From the cell containing the given text, extract its center point as [X, Y] coordinate. 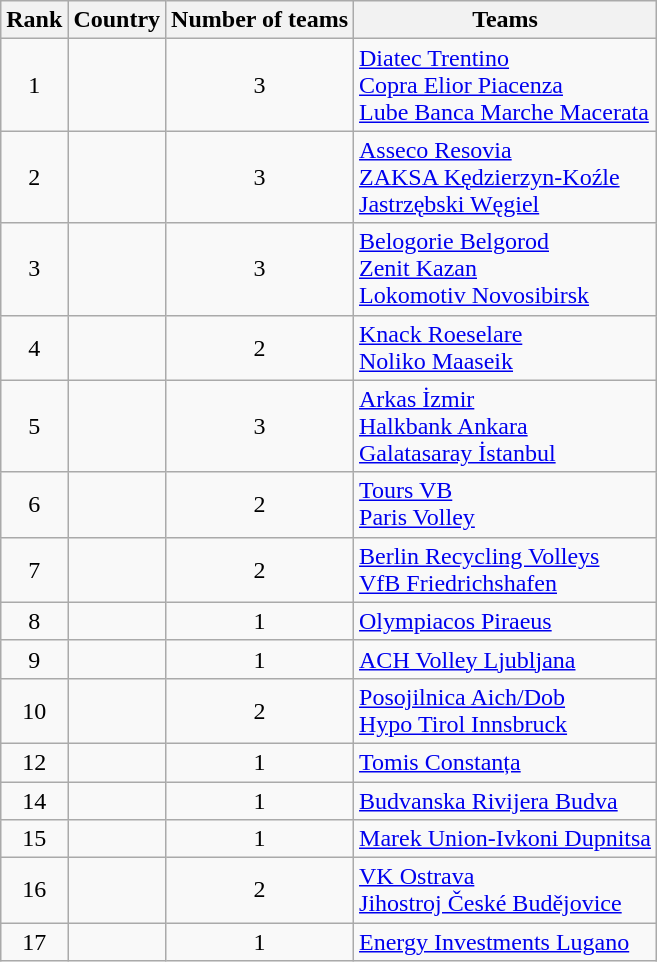
Energy Investments Lugano [506, 942]
16 [34, 890]
14 [34, 801]
Tours VB Paris Volley [506, 504]
Tomis Constanța [506, 762]
ACH Volley Ljubljana [506, 659]
Posojilnica Aich/Dob Hypo Tirol Innsbruck [506, 710]
Number of teams [260, 20]
12 [34, 762]
Diatec Trentino Copra Elior Piacenza Lube Banca Marche Macerata [506, 85]
15 [34, 839]
Belogorie Belgorod Zenit Kazan Lokomotiv Novosibirsk [506, 269]
5 [34, 426]
8 [34, 621]
6 [34, 504]
17 [34, 942]
9 [34, 659]
Teams [506, 20]
7 [34, 570]
VK Ostrava Jihostroj České Budějovice [506, 890]
Arkas İzmir Halkbank Ankara Galatasaray İstanbul [506, 426]
Olympiacos Piraeus [506, 621]
Berlin Recycling Volleys VfB Friedrichshafen [506, 570]
Rank [34, 20]
4 [34, 348]
Asseco Resovia ZAKSA Kędzierzyn-Koźle Jastrzębski Węgiel [506, 177]
Country [117, 20]
Knack Roeselare Noliko Maaseik [506, 348]
10 [34, 710]
Marek Union-Ivkoni Dupnitsa [506, 839]
Budvanska Rivijera Budva [506, 801]
